Detect which cell encompasses the target text, then output its (X, Y) center coordinate. 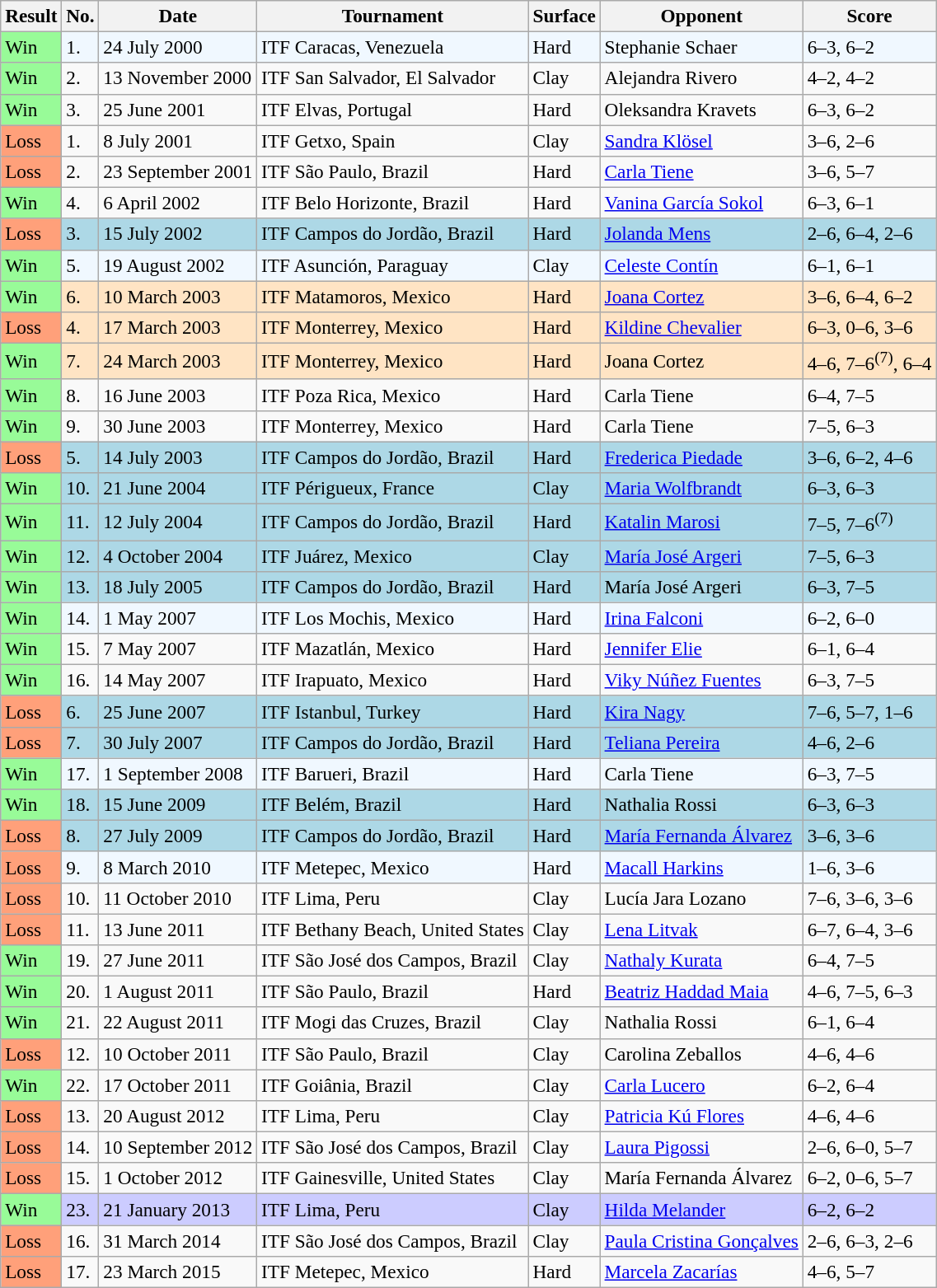
Kira Nagy (701, 711)
ITF Bethany Beach, United States (392, 929)
Jennifer Elie (701, 649)
Viky Núñez Fuentes (701, 680)
14 May 2007 (178, 680)
19 August 2002 (178, 265)
Frederica Piedade (701, 457)
ITF Los Mochis, Mexico (392, 618)
Tournament (392, 16)
2–6, 6–0, 5–7 (869, 1147)
Paula Cristina Gonçalves (701, 1240)
6–1, 6–1 (869, 265)
6 April 2002 (178, 203)
13 November 2000 (178, 78)
Jolanda Mens (701, 234)
ITF Goiânia, Brazil (392, 1084)
ITF Caracas, Venezuela (392, 47)
23. (81, 1209)
23 September 2001 (178, 171)
8 March 2010 (178, 867)
ITF Périgueux, France (392, 488)
Stephanie Schaer (701, 47)
13 June 2011 (178, 929)
2–6, 6–3, 2–6 (869, 1240)
Sandra Klösel (701, 140)
Teliana Pereira (701, 742)
30 June 2003 (178, 426)
4–6, 2–6 (869, 742)
Score (869, 16)
12 July 2004 (178, 522)
Vanina García Sokol (701, 203)
30 July 2007 (178, 742)
ITF Elvas, Portugal (392, 110)
6–2, 6–0 (869, 618)
14 July 2003 (178, 457)
6–7, 6–4, 3–6 (869, 929)
21. (81, 1023)
Nathaly Kurata (701, 960)
1 May 2007 (178, 618)
4 October 2004 (178, 555)
3–6, 2–6 (869, 140)
Katalin Marosi (701, 522)
2–6, 6–4, 2–6 (869, 234)
ITF Getxo, Spain (392, 140)
6–2, 6–2 (869, 1209)
No. (81, 16)
ITF Juárez, Mexico (392, 555)
ITF San Salvador, El Salvador (392, 78)
6–3, 6–1 (869, 203)
15 July 2002 (178, 234)
22. (81, 1084)
15 June 2009 (178, 804)
18. (81, 804)
Opponent (701, 16)
6–2, 0–6, 5–7 (869, 1178)
4–6, 7–5, 6–3 (869, 991)
Maria Wolfbrandt (701, 488)
8 July 2001 (178, 140)
Irina Falconi (701, 618)
7–5, 7–6(7) (869, 522)
4–6, 5–7 (869, 1272)
20 August 2012 (178, 1116)
21 June 2004 (178, 488)
20. (81, 991)
18 July 2005 (178, 587)
Kildine Chevalier (701, 327)
Oleksandra Kravets (701, 110)
25 June 2001 (178, 110)
1 August 2011 (178, 991)
ITF Poza Rica, Mexico (392, 395)
Date (178, 16)
Laura Pigossi (701, 1147)
Beatriz Haddad Maia (701, 991)
27 June 2011 (178, 960)
10 September 2012 (178, 1147)
Celeste Contín (701, 265)
16 June 2003 (178, 395)
11 October 2010 (178, 898)
ITF Irapuato, Mexico (392, 680)
10 March 2003 (178, 296)
Lena Litvak (701, 929)
31 March 2014 (178, 1240)
Carla Lucero (701, 1084)
ITF Mogi das Cruzes, Brazil (392, 1023)
Marcela Zacarías (701, 1272)
10 October 2011 (178, 1054)
21 January 2013 (178, 1209)
Lucía Jara Lozano (701, 898)
3–6, 3–6 (869, 836)
1 September 2008 (178, 774)
7–6, 3–6, 3–6 (869, 898)
17 October 2011 (178, 1084)
25 June 2007 (178, 711)
1 October 2012 (178, 1178)
Hilda Melander (701, 1209)
6–3, 0–6, 3–6 (869, 327)
ITF Barueri, Brazil (392, 774)
ITF Belém, Brazil (392, 804)
Macall Harkins (701, 867)
6–2, 6–4 (869, 1084)
1–6, 3–6 (869, 867)
24 March 2003 (178, 361)
ITF Mazatlán, Mexico (392, 649)
24 July 2000 (178, 47)
Surface (564, 16)
ITF Istanbul, Turkey (392, 711)
22 August 2011 (178, 1023)
Patricia Kú Flores (701, 1116)
4–2, 4–2 (869, 78)
Carolina Zeballos (701, 1054)
ITF Belo Horizonte, Brazil (392, 203)
23 March 2015 (178, 1272)
4–6, 7–6(7), 6–4 (869, 361)
ITF Gainesville, United States (392, 1178)
3–6, 6–4, 6–2 (869, 296)
ITF Matamoros, Mexico (392, 296)
3–6, 5–7 (869, 171)
Result (31, 16)
7 May 2007 (178, 649)
ITF Asunción, Paraguay (392, 265)
3–6, 6–2, 4–6 (869, 457)
19. (81, 960)
17 March 2003 (178, 327)
Alejandra Rivero (701, 78)
7–6, 5–7, 1–6 (869, 711)
27 July 2009 (178, 836)
